Provide the (x, y) coordinate of the cell's center where the given text is located.  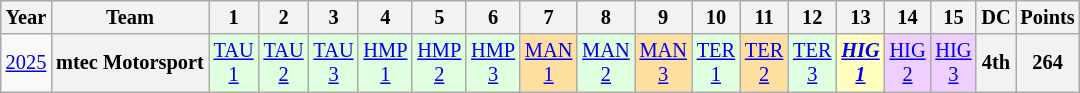
10 (716, 17)
13 (860, 17)
11 (764, 17)
TER3 (812, 63)
MAN1 (548, 63)
7 (548, 17)
8 (606, 17)
TAU2 (284, 63)
HMP2 (439, 63)
Team (130, 17)
HIG3 (953, 63)
HIG2 (908, 63)
2 (284, 17)
HMP3 (493, 63)
MAN3 (664, 63)
5 (439, 17)
DC (996, 17)
9 (664, 17)
mtec Motorsport (130, 63)
15 (953, 17)
HMP1 (385, 63)
HIG1 (860, 63)
264 (1048, 63)
TER1 (716, 63)
Year (26, 17)
TAU1 (234, 63)
2025 (26, 63)
6 (493, 17)
1 (234, 17)
MAN2 (606, 63)
TER2 (764, 63)
4 (385, 17)
4th (996, 63)
3 (334, 17)
TAU3 (334, 63)
12 (812, 17)
14 (908, 17)
Points (1048, 17)
